Scan for the cell matching the given text and deliver its (x, y) coordinate at center. 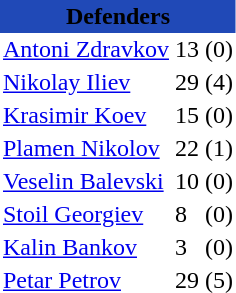
8 (187, 214)
22 (187, 148)
3 (187, 248)
Veselin Balevski (86, 182)
Kalin Bankov (86, 248)
(4) (219, 82)
Antoni Zdravkov (86, 50)
Plamen Nikolov (86, 148)
29 (187, 82)
Defenders (118, 16)
10 (187, 182)
13 (187, 50)
Nikolay Iliev (86, 82)
Stoil Georgiev (86, 214)
15 (187, 116)
Krasimir Koev (86, 116)
(1) (219, 148)
